Determine the [x, y] coordinate at the center of the cell enclosing the given text.  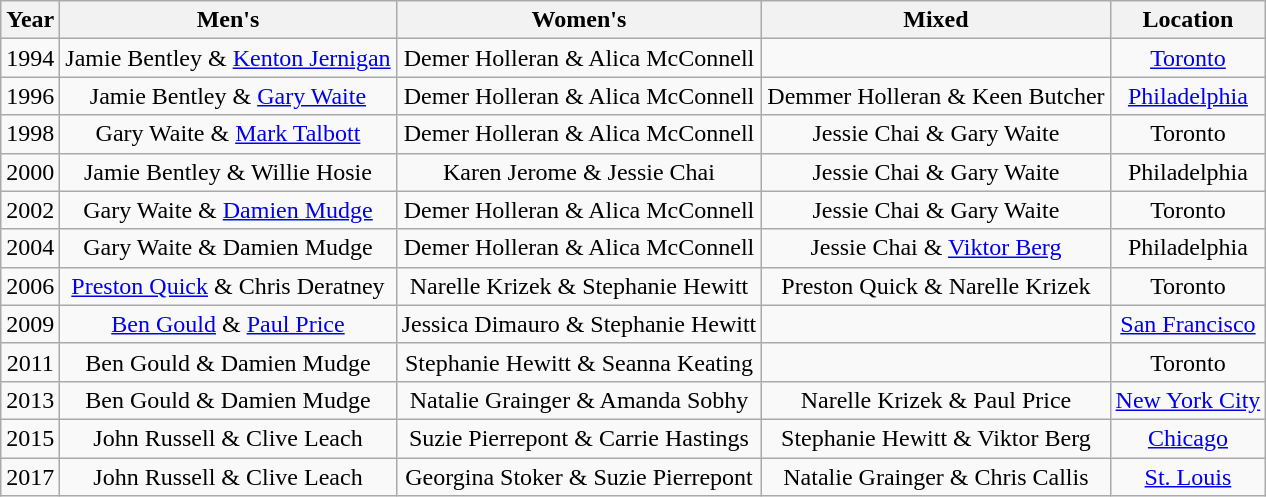
Chicago [1188, 438]
Men's [228, 20]
2006 [30, 286]
2011 [30, 362]
New York City [1188, 400]
Jessica Dimauro & Stephanie Hewitt [579, 324]
Women's [579, 20]
Jessie Chai & Viktor Berg [936, 248]
2013 [30, 400]
St. Louis [1188, 477]
2015 [30, 438]
Jamie Bentley & Willie Hosie [228, 172]
2009 [30, 324]
Preston Quick & Chris Deratney [228, 286]
Demmer Holleran & Keen Butcher [936, 96]
Mixed [936, 20]
Location [1188, 20]
2000 [30, 172]
Suzie Pierrepont & Carrie Hastings [579, 438]
Natalie Grainger & Chris Callis [936, 477]
Stephanie Hewitt & Viktor Berg [936, 438]
Year [30, 20]
2002 [30, 210]
Jamie Bentley & Gary Waite [228, 96]
Stephanie Hewitt & Seanna Keating [579, 362]
1998 [30, 134]
Natalie Grainger & Amanda Sobhy [579, 400]
2004 [30, 248]
Narelle Krizek & Stephanie Hewitt [579, 286]
Jamie Bentley & Kenton Jernigan [228, 58]
Gary Waite & Mark Talbott [228, 134]
Ben Gould & Paul Price [228, 324]
San Francisco [1188, 324]
2017 [30, 477]
1996 [30, 96]
Preston Quick & Narelle Krizek [936, 286]
Narelle Krizek & Paul Price [936, 400]
1994 [30, 58]
Karen Jerome & Jessie Chai [579, 172]
Georgina Stoker & Suzie Pierrepont [579, 477]
